Identify which cell holds the provided text, then report its [X, Y] central coordinate. 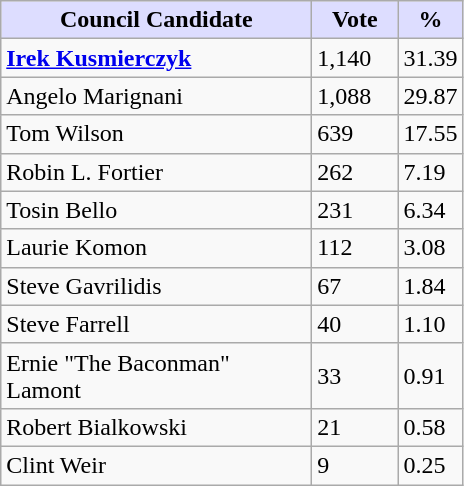
29.87 [430, 96]
231 [355, 210]
1,140 [355, 58]
6.34 [430, 210]
262 [355, 172]
0.91 [430, 376]
Ernie "The Baconman" Lamont [156, 376]
Tom Wilson [156, 134]
112 [355, 248]
Robert Bialkowski [156, 427]
1.84 [430, 286]
Steve Gavrilidis [156, 286]
639 [355, 134]
Angelo Marignani [156, 96]
31.39 [430, 58]
1,088 [355, 96]
7.19 [430, 172]
0.58 [430, 427]
21 [355, 427]
Steve Farrell [156, 324]
Robin L. Fortier [156, 172]
67 [355, 286]
3.08 [430, 248]
Irek Kusmierczyk [156, 58]
17.55 [430, 134]
40 [355, 324]
1.10 [430, 324]
Clint Weir [156, 465]
Council Candidate [156, 20]
33 [355, 376]
% [430, 20]
Vote [355, 20]
9 [355, 465]
0.25 [430, 465]
Tosin Bello [156, 210]
Laurie Komon [156, 248]
